Capture the cell that displays the provided text and extract its (X, Y) central coordinate. 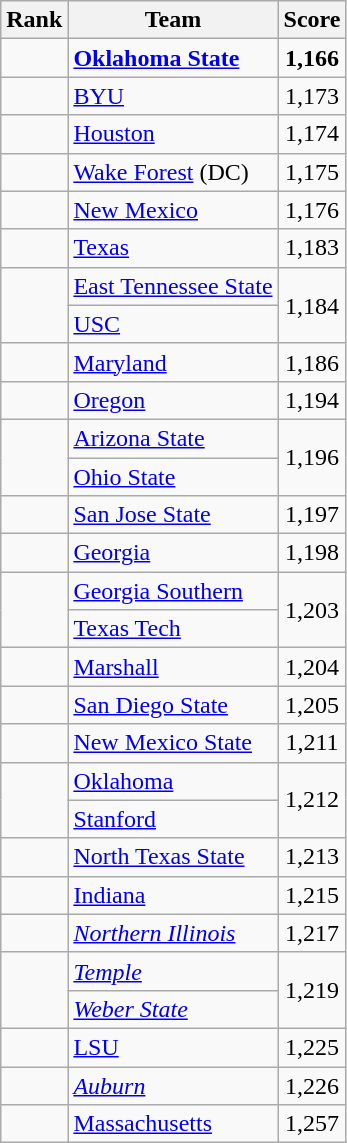
1,205 (312, 705)
Arizona State (173, 438)
Houston (173, 134)
1,174 (312, 134)
1,183 (312, 248)
Oklahoma (173, 781)
1,175 (312, 172)
1,196 (312, 457)
1,184 (312, 305)
Georgia (173, 553)
Georgia Southern (173, 591)
San Jose State (173, 515)
BYU (173, 96)
1,204 (312, 667)
Team (173, 20)
1,211 (312, 743)
1,225 (312, 1047)
Texas (173, 248)
1,197 (312, 515)
1,176 (312, 210)
East Tennessee State (173, 286)
1,215 (312, 895)
Oregon (173, 400)
1,213 (312, 857)
1,217 (312, 933)
Northern Illinois (173, 933)
Temple (173, 971)
Stanford (173, 819)
North Texas State (173, 857)
Score (312, 20)
Texas Tech (173, 629)
Wake Forest (DC) (173, 172)
1,257 (312, 1124)
1,166 (312, 58)
LSU (173, 1047)
Marshall (173, 667)
USC (173, 324)
1,194 (312, 400)
New Mexico (173, 210)
1,212 (312, 800)
1,226 (312, 1085)
San Diego State (173, 705)
Rank (34, 20)
Weber State (173, 1009)
1,186 (312, 362)
Ohio State (173, 477)
New Mexico State (173, 743)
Oklahoma State (173, 58)
Massachusetts (173, 1124)
Maryland (173, 362)
1,219 (312, 990)
1,203 (312, 610)
Auburn (173, 1085)
1,198 (312, 553)
Indiana (173, 895)
1,173 (312, 96)
